Determine the [X, Y] coordinate at the center of the cell enclosing the given text.  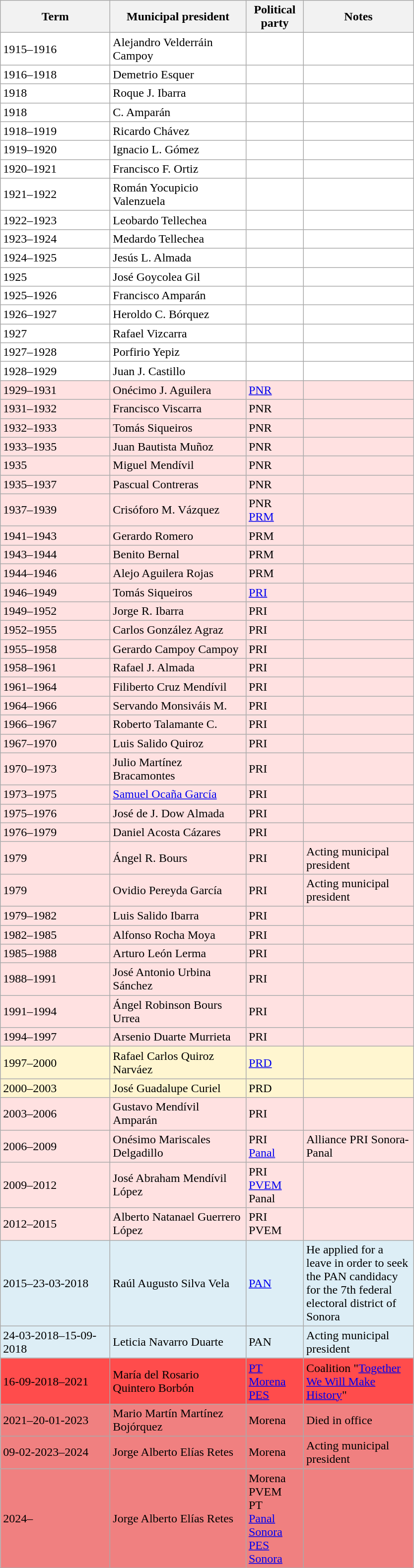
Roberto Talamante C. [178, 724]
Jesús L. Almada [178, 258]
1967–1970 [56, 743]
2003–2006 [56, 1113]
1979–1982 [56, 915]
1920–1921 [56, 169]
Ignacio L. Gómez [178, 150]
1988–1991 [56, 980]
1924–1925 [56, 258]
Porfirio Yepiz [178, 352]
1935 [56, 465]
1973–1975 [56, 794]
PRI PVEM [275, 1224]
1994–1997 [56, 1037]
Onésimo Mariscales Delgadillo [178, 1146]
16-09-2018–2021 [56, 1381]
Heroldo C. Bórquez [178, 315]
1946–1949 [56, 592]
José Guadalupe Curiel [178, 1088]
2015–23-03-2018 [56, 1283]
2006–2009 [56, 1146]
1961–1964 [56, 687]
Died in office [358, 1420]
Arturo León Lerma [178, 954]
1944–1946 [56, 573]
Julio Martínez Bracamontes [178, 769]
Francisco F. Ortiz [178, 169]
Rafael J. Almada [178, 668]
1918–1919 [56, 131]
1943–1944 [56, 554]
Rafael Carlos Quiroz Narváez [178, 1063]
1932–1933 [56, 428]
1916–1918 [56, 74]
Demetrio Esquer [178, 74]
1935–1937 [56, 484]
Arsenio Duarte Murrieta [178, 1037]
Political party [275, 17]
Alejo Aguilera Rojas [178, 573]
Juan J. Castillo [178, 371]
Crisóforo M. Vázquez [178, 510]
PT Morena PES [275, 1381]
1927–1928 [56, 352]
Benito Bernal [178, 554]
2009–2012 [56, 1185]
Pascual Contreras [178, 484]
1958–1961 [56, 668]
Ángel Robinson Bours Urrea [178, 1011]
Raúl Augusto Silva Vela [178, 1283]
2021–20-01-2023 [56, 1420]
Ovidio Pereyda García [178, 890]
José Antonio Urbina Sánchez [178, 980]
Notes [358, 17]
Luis Salido Ibarra [178, 915]
Leticia Navarro Duarte [178, 1342]
Onécimo J. Aguilera [178, 390]
1919–1920 [56, 150]
1952–1955 [56, 630]
Luis Salido Quiroz [178, 743]
José Abraham Mendívil López [178, 1185]
Morena PVEM PT Panal Sonora PES Sonora [275, 1518]
1997–2000 [56, 1063]
1915–1916 [56, 49]
1925–1926 [56, 296]
1923–1924 [56, 239]
Alliance PRI Sonora-Panal [358, 1146]
1985–1988 [56, 954]
Filiberto Cruz Mendívil [178, 687]
1991–1994 [56, 1011]
Carlos González Agraz [178, 630]
Rafael Vizcarra [178, 333]
1966–1967 [56, 724]
PRI Panal [275, 1146]
Jorge R. Ibarra [178, 611]
1929–1931 [56, 390]
Servando Monsiváis M. [178, 706]
2000–2003 [56, 1088]
1937–1939 [56, 510]
Francisco Viscarra [178, 409]
Medardo Tellechea [178, 239]
1922–1923 [56, 220]
Roque J. Ibarra [178, 93]
María del Rosario Quintero Borbón [178, 1381]
1941–1943 [56, 535]
1976–1979 [56, 832]
1926–1927 [56, 315]
Miguel Mendívil [178, 465]
Gustavo Mendívil Amparán [178, 1113]
Gerardo Campoy Campoy [178, 649]
He applied for a leave in order to seek the PAN candidacy for the 7th federal electoral district of Sonora [358, 1283]
1921–1922 [56, 195]
Gerardo Romero [178, 535]
1925 [56, 276]
2012–2015 [56, 1224]
Francisco Amparán [178, 296]
Ángel R. Bours [178, 857]
1955–1958 [56, 649]
Daniel Acosta Cázares [178, 832]
Term [56, 17]
Coalition "Together We Will Make History" [358, 1381]
1982–1985 [56, 934]
Juan Bautista Muñoz [178, 447]
1964–1966 [56, 706]
Alberto Natanael Guerrero López [178, 1224]
Municipal president [178, 17]
José de J. Dow Almada [178, 813]
Samuel Ocaña García [178, 794]
1927 [56, 333]
1931–1932 [56, 409]
José Goycolea Gil [178, 276]
1949–1952 [56, 611]
2024– [56, 1518]
09-02-2023–2024 [56, 1452]
Román Yocupicio Valenzuela [178, 195]
1928–1929 [56, 371]
1975–1976 [56, 813]
Alejandro Velderráin Campoy [178, 49]
1970–1973 [56, 769]
PRI PVEM Panal [275, 1185]
Mario Martín Martínez Bojórquez [178, 1420]
C. Amparán [178, 112]
24-03-2018–15-09-2018 [56, 1342]
1933–1935 [56, 447]
Alfonso Rocha Moya [178, 934]
Ricardo Chávez [178, 131]
PNR PRM [275, 510]
Leobardo Tellechea [178, 220]
